Scan for the cell matching the given text and deliver its [x, y] coordinate at center. 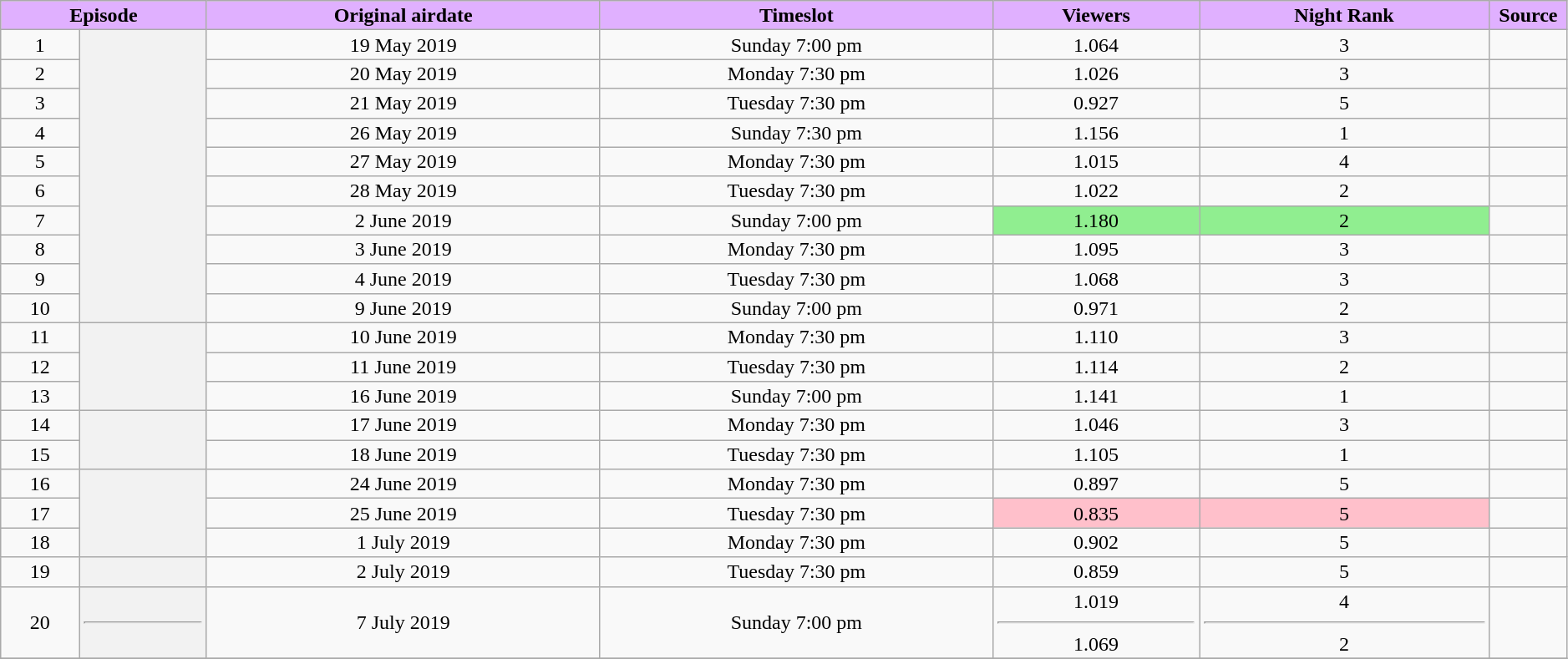
1.105 [1096, 454]
2 June 2019 [403, 221]
4 June 2019 [403, 279]
25 June 2019 [403, 513]
Original airdate [403, 15]
Night Rank [1345, 15]
21 May 2019 [403, 104]
0.927 [1096, 104]
7 July 2019 [403, 622]
1.068 [1096, 279]
14 [40, 426]
0.897 [1096, 484]
11 [40, 337]
0.902 [1096, 543]
12 [40, 368]
1.141 [1096, 396]
1.022 [1096, 190]
1.180 [1096, 221]
19 [40, 571]
42 [1345, 622]
20 May 2019 [403, 74]
1.156 [1096, 132]
0.971 [1096, 307]
Sunday 7:30 pm [796, 132]
6 [40, 190]
17 [40, 513]
1.110 [1096, 337]
2 July 2019 [403, 571]
10 [40, 307]
18 [40, 543]
27 May 2019 [403, 162]
16 [40, 484]
3 June 2019 [403, 249]
26 May 2019 [403, 132]
1.046 [1096, 426]
9 [40, 279]
1.015 [1096, 162]
1.095 [1096, 249]
20 [40, 622]
1.026 [1096, 74]
9 June 2019 [403, 307]
0.835 [1096, 513]
Viewers [1096, 15]
16 June 2019 [403, 396]
1.064 [1096, 45]
Source [1529, 15]
0.859 [1096, 571]
Timeslot [796, 15]
11 June 2019 [403, 368]
1 July 2019 [403, 543]
24 June 2019 [403, 484]
18 June 2019 [403, 454]
15 [40, 454]
13 [40, 396]
19 May 2019 [403, 45]
28 May 2019 [403, 190]
10 June 2019 [403, 337]
7 [40, 221]
8 [40, 249]
Episode [104, 15]
1.0191.069 [1096, 622]
1.114 [1096, 368]
17 June 2019 [403, 426]
